From the cell containing the given text, extract its center point as (X, Y) coordinate. 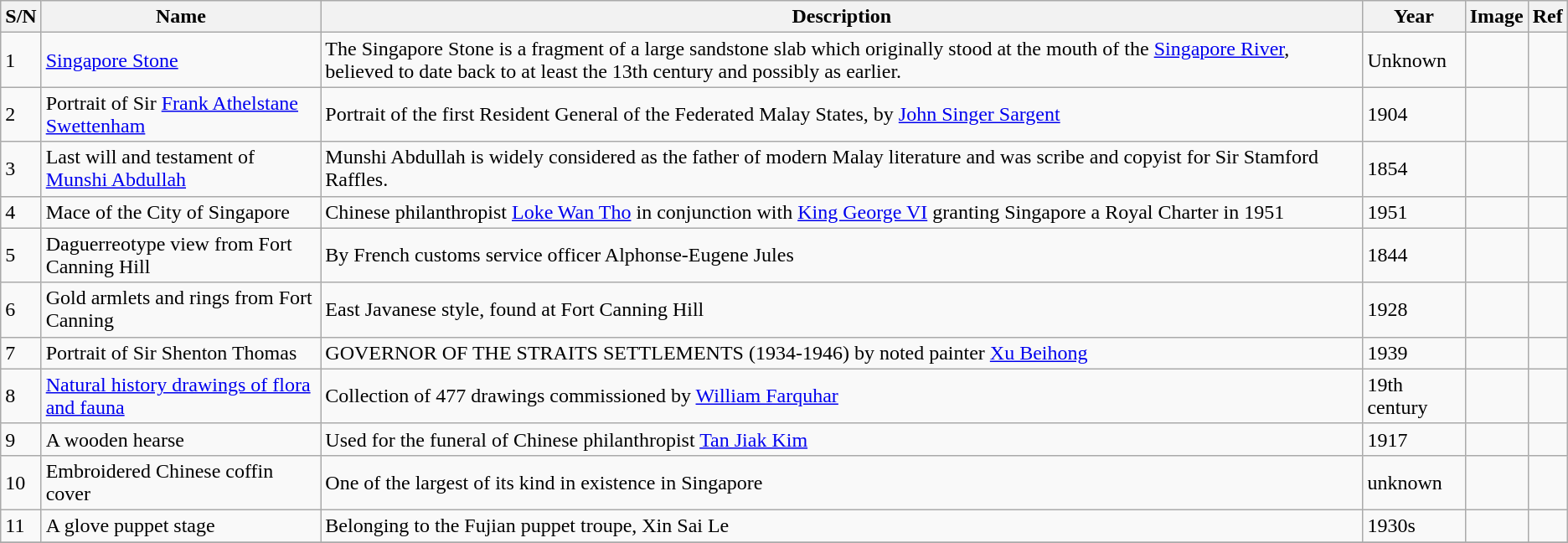
1939 (1414, 353)
Unknown (1414, 60)
Singapore Stone (181, 60)
Year (1414, 17)
Gold armlets and rings from Fort Canning (181, 310)
Name (181, 17)
Portrait of the first Resident General of the Federated Malay States, by John Singer Sargent (842, 114)
3 (21, 169)
unknown (1414, 483)
Used for the funeral of Chinese philanthropist Tan Jiak Kim (842, 439)
1917 (1414, 439)
1 (21, 60)
Portrait of Sir Frank Athelstane Swettenham (181, 114)
A wooden hearse (181, 439)
1951 (1414, 212)
4 (21, 212)
Mace of the City of Singapore (181, 212)
Chinese philanthropist Loke Wan Tho in conjunction with King George VI granting Singapore a Royal Charter in 1951 (842, 212)
One of the largest of its kind in existence in Singapore (842, 483)
1928 (1414, 310)
GOVERNOR OF THE STRAITS SETTLEMENTS (1934-1946) by noted painter Xu Beihong (842, 353)
By French customs service officer Alphonse-Eugene Jules (842, 255)
1854 (1414, 169)
Description (842, 17)
Natural history drawings of flora and fauna (181, 396)
East Javanese style, found at Fort Canning Hill (842, 310)
2 (21, 114)
1844 (1414, 255)
1904 (1414, 114)
Daguerreotype view from Fort Canning Hill (181, 255)
Ref (1548, 17)
Munshi Abdullah is widely considered as the father of modern Malay literature and was scribe and copyist for Sir Stamford Raffles. (842, 169)
S/N (21, 17)
10 (21, 483)
Portrait of Sir Shenton Thomas (181, 353)
8 (21, 396)
19th century (1414, 396)
9 (21, 439)
5 (21, 255)
7 (21, 353)
Collection of 477 drawings commissioned by William Farquhar (842, 396)
Image (1496, 17)
Belonging to the Fujian puppet troupe, Xin Sai Le (842, 525)
Embroidered Chinese coffin cover (181, 483)
11 (21, 525)
6 (21, 310)
Last will and testament of Munshi Abdullah (181, 169)
1930s (1414, 525)
A glove puppet stage (181, 525)
